Scan for the cell matching the given text and deliver its [x, y] coordinate at center. 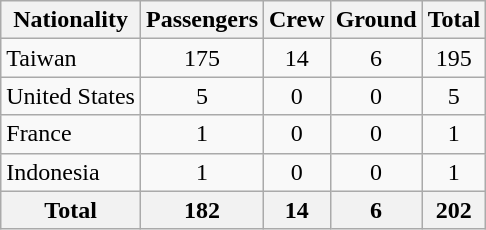
Indonesia [71, 172]
France [71, 134]
202 [454, 210]
182 [202, 210]
Ground [376, 20]
United States [71, 96]
195 [454, 58]
Nationality [71, 20]
Taiwan [71, 58]
Crew [298, 20]
Passengers [202, 20]
175 [202, 58]
